For the text-containing cell, return its midpoint in [x, y] coordinate format. 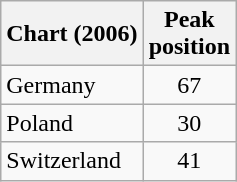
Chart (2006) [72, 34]
Switzerland [72, 161]
30 [189, 123]
Germany [72, 85]
Peakposition [189, 34]
Poland [72, 123]
41 [189, 161]
67 [189, 85]
